Scan for the cell matching the given text and deliver its (X, Y) coordinate at center. 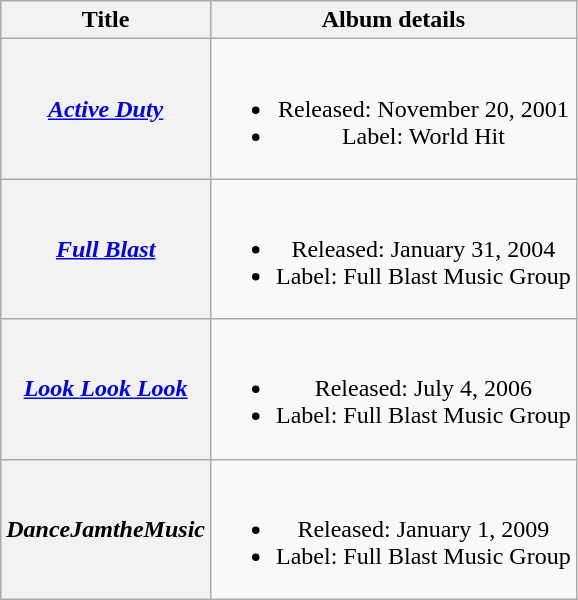
Full Blast (106, 249)
Active Duty (106, 109)
DanceJamtheMusic (106, 529)
Title (106, 20)
Look Look Look (106, 389)
Album details (393, 20)
Released: July 4, 2006Label: Full Blast Music Group (393, 389)
Released: November 20, 2001Label: World Hit (393, 109)
Released: January 1, 2009Label: Full Blast Music Group (393, 529)
Released: January 31, 2004Label: Full Blast Music Group (393, 249)
